Search for the cell housing the specified text and yield its [x, y] center coordinate. 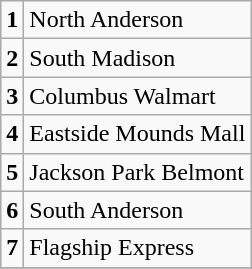
South Madison [138, 58]
Columbus Walmart [138, 96]
Eastside Mounds Mall [138, 134]
3 [12, 96]
South Anderson [138, 210]
7 [12, 248]
2 [12, 58]
6 [12, 210]
Jackson Park Belmont [138, 172]
1 [12, 20]
5 [12, 172]
North Anderson [138, 20]
Flagship Express [138, 248]
4 [12, 134]
